From the cell containing the given text, extract its center point as [X, Y] coordinate. 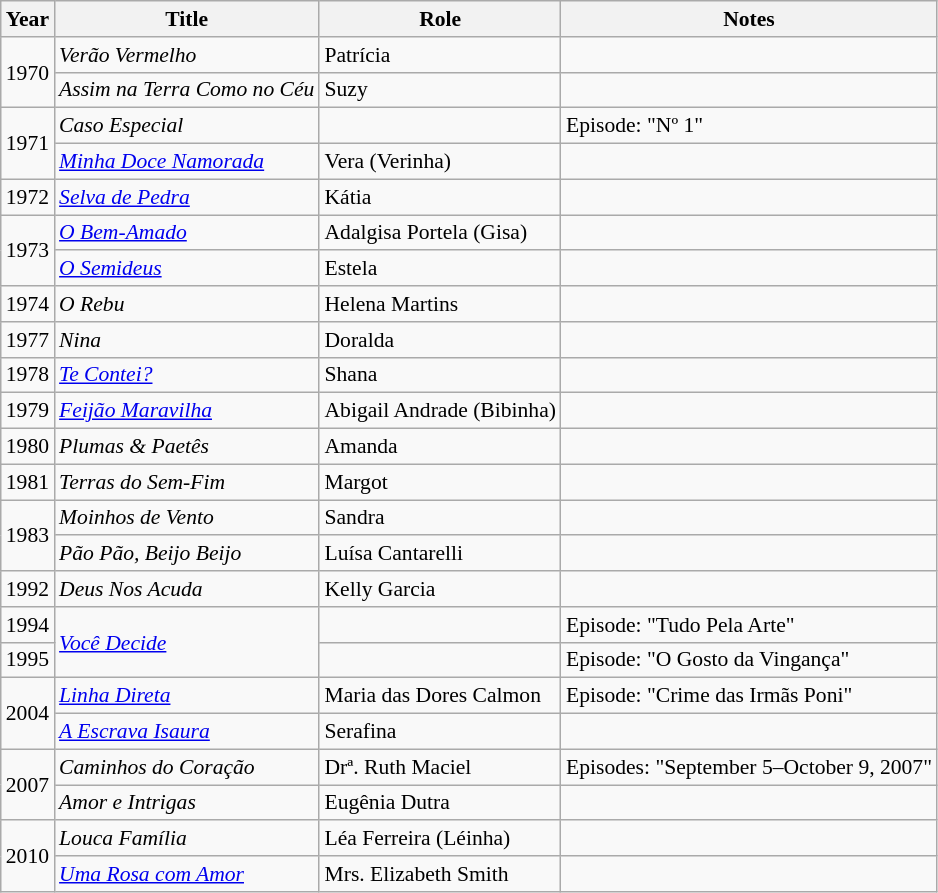
Louca Família [186, 839]
Maria das Dores Calmon [440, 696]
Episodes: "September 5–October 9, 2007" [749, 767]
Caminhos do Coração [186, 767]
Notes [749, 19]
1973 [28, 250]
Deus Nos Acuda [186, 589]
Eugênia Dutra [440, 803]
O Bem-Amado [186, 233]
Kátia [440, 197]
Pão Pão, Beijo Beijo [186, 554]
Serafina [440, 732]
Assim na Terra Como no Céu [186, 90]
Selva de Pedra [186, 197]
Doralda [440, 340]
O Semideus [186, 269]
Title [186, 19]
1970 [28, 72]
2010 [28, 856]
Episode: "Nº 1" [749, 126]
1980 [28, 447]
Episode: "Crime das Irmãs Poni" [749, 696]
Estela [440, 269]
O Rebu [186, 304]
Vera (Verinha) [440, 162]
1974 [28, 304]
Você Decide [186, 642]
Year [28, 19]
Adalgisa Portela (Gisa) [440, 233]
Verão Vermelho [186, 55]
Te Contei? [186, 375]
Nina [186, 340]
Mrs. Elizabeth Smith [440, 874]
1972 [28, 197]
1994 [28, 625]
2007 [28, 784]
1979 [28, 411]
Patrícia [440, 55]
Suzy [440, 90]
Shana [440, 375]
1995 [28, 660]
Terras do Sem-Fim [186, 482]
Léa Ferreira (Léinha) [440, 839]
1977 [28, 340]
Sandra [440, 518]
Drª. Ruth Maciel [440, 767]
Uma Rosa com Amor [186, 874]
Luísa Cantarelli [440, 554]
Episode: "Tudo Pela Arte" [749, 625]
Amor e Intrigas [186, 803]
A Escrava Isaura [186, 732]
Caso Especial [186, 126]
Minha Doce Namorada [186, 162]
Moinhos de Vento [186, 518]
Helena Martins [440, 304]
Amanda [440, 447]
Role [440, 19]
1983 [28, 536]
1981 [28, 482]
Margot [440, 482]
1978 [28, 375]
Linha Direta [186, 696]
Feijão Maravilha [186, 411]
Kelly Garcia [440, 589]
Episode: "O Gosto da Vingança" [749, 660]
1992 [28, 589]
2004 [28, 714]
Plumas & Paetês [186, 447]
1971 [28, 144]
Abigail Andrade (Bibinha) [440, 411]
